Extract the (X, Y) coordinate from the center of the cell holding the provided text.  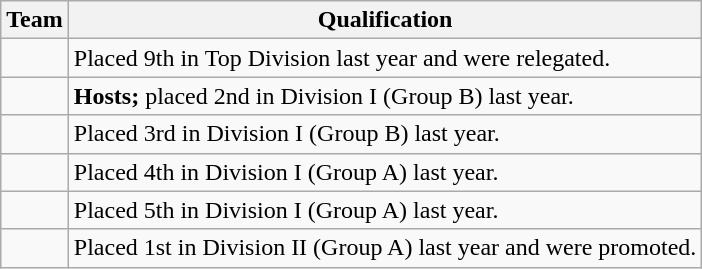
Placed 9th in Top Division last year and were relegated. (385, 58)
Placed 1st in Division II (Group A) last year and were promoted. (385, 248)
Team (35, 20)
Placed 3rd in Division I (Group B) last year. (385, 134)
Qualification (385, 20)
Placed 5th in Division I (Group A) last year. (385, 210)
Placed 4th in Division I (Group A) last year. (385, 172)
Hosts; placed 2nd in Division I (Group B) last year. (385, 96)
